Capture the cell that displays the provided text and extract its [x, y] central coordinate. 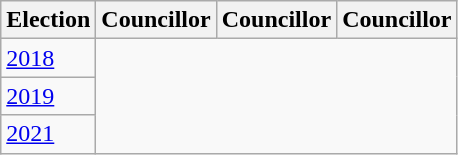
2018 [48, 58]
2021 [48, 134]
Election [48, 20]
2019 [48, 96]
